Locate the cell with the specified text and output its [x, y] center coordinate. 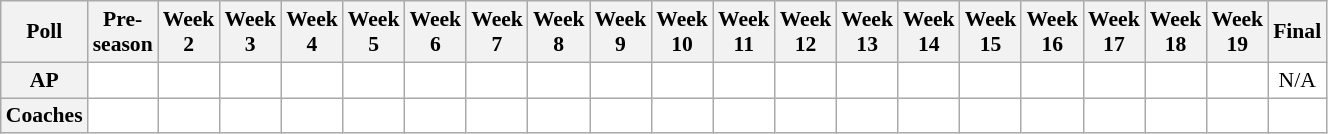
Week16 [1052, 32]
Week13 [867, 32]
Week12 [806, 32]
Week10 [682, 32]
Week9 [621, 32]
Week5 [374, 32]
Week2 [189, 32]
Week14 [929, 32]
Final [1297, 32]
Week4 [312, 32]
Week18 [1176, 32]
Week7 [497, 32]
Week11 [744, 32]
Week8 [559, 32]
Week19 [1237, 32]
Week3 [250, 32]
AP [44, 80]
N/A [1297, 80]
Week15 [991, 32]
Week17 [1114, 32]
Pre-season [123, 32]
Week6 [435, 32]
Coaches [44, 116]
Poll [44, 32]
